Return the [X, Y] coordinate for the center point of the cell that contains the specified text.  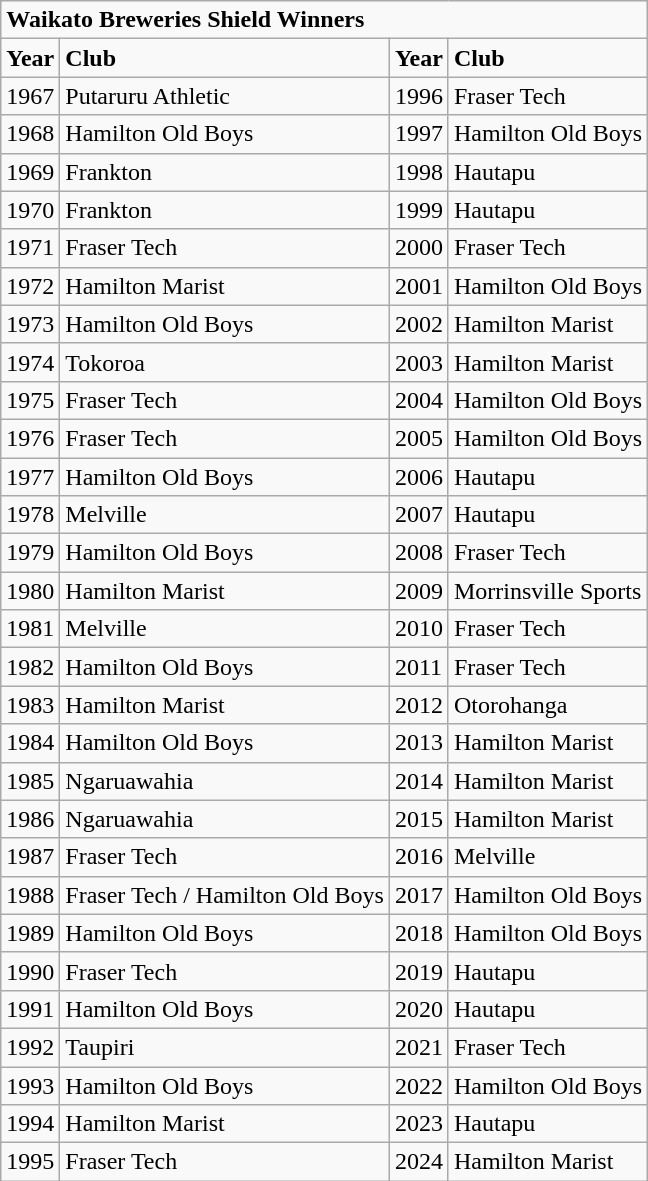
1996 [418, 96]
1990 [30, 971]
1995 [30, 1162]
2002 [418, 324]
1982 [30, 667]
2014 [418, 781]
2003 [418, 362]
1999 [418, 210]
2007 [418, 515]
2013 [418, 743]
2021 [418, 1047]
1979 [30, 553]
Fraser Tech / Hamilton Old Boys [225, 895]
1969 [30, 172]
2005 [418, 438]
Taupiri [225, 1047]
1972 [30, 286]
1978 [30, 515]
1985 [30, 781]
2010 [418, 629]
1968 [30, 134]
Waikato Breweries Shield Winners [324, 20]
2023 [418, 1124]
2000 [418, 248]
1986 [30, 819]
1981 [30, 629]
1991 [30, 1009]
1998 [418, 172]
1971 [30, 248]
2024 [418, 1162]
1973 [30, 324]
1993 [30, 1085]
2016 [418, 857]
Tokoroa [225, 362]
2018 [418, 933]
2020 [418, 1009]
1974 [30, 362]
Otorohanga [548, 705]
1984 [30, 743]
1997 [418, 134]
2019 [418, 971]
1975 [30, 400]
2012 [418, 705]
Putaruru Athletic [225, 96]
1977 [30, 477]
2004 [418, 400]
1983 [30, 705]
2009 [418, 591]
1989 [30, 933]
1976 [30, 438]
Morrinsville Sports [548, 591]
2015 [418, 819]
2001 [418, 286]
1994 [30, 1124]
1988 [30, 895]
1987 [30, 857]
1980 [30, 591]
2008 [418, 553]
1970 [30, 210]
1992 [30, 1047]
2006 [418, 477]
1967 [30, 96]
2017 [418, 895]
2011 [418, 667]
2022 [418, 1085]
